Capture the cell that displays the provided text and extract its [x, y] central coordinate. 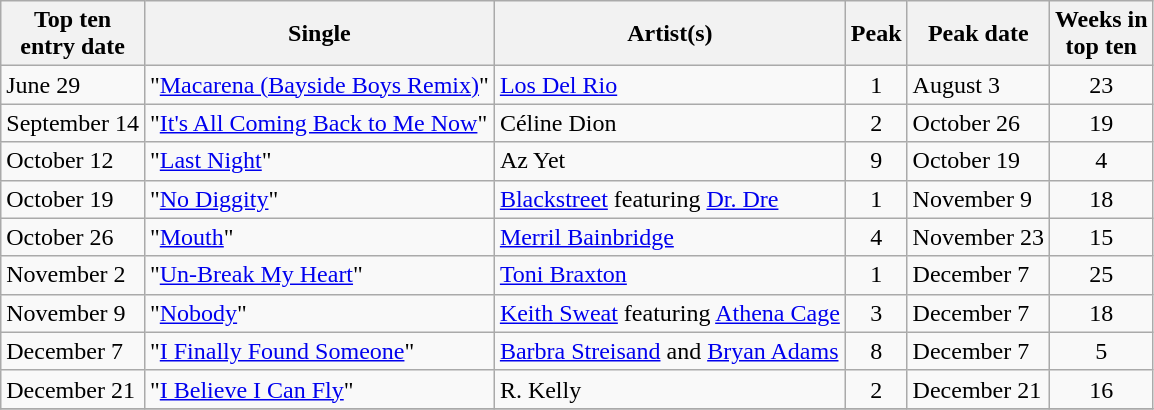
September 14 [73, 123]
November 23 [978, 237]
"It's All Coming Back to Me Now" [319, 123]
Single [319, 34]
Toni Braxton [670, 275]
R. Kelly [670, 389]
June 29 [73, 85]
Peak [876, 34]
"I Finally Found Someone" [319, 351]
16 [1101, 389]
25 [1101, 275]
9 [876, 161]
"Last Night" [319, 161]
August 3 [978, 85]
"Mouth" [319, 237]
"Un-Break My Heart" [319, 275]
3 [876, 313]
Los Del Rio [670, 85]
Weeks intop ten [1101, 34]
Blackstreet featuring Dr. Dre [670, 199]
Keith Sweat featuring Athena Cage [670, 313]
Barbra Streisand and Bryan Adams [670, 351]
Artist(s) [670, 34]
Az Yet [670, 161]
Merril Bainbridge [670, 237]
Céline Dion [670, 123]
Top tenentry date [73, 34]
23 [1101, 85]
November 2 [73, 275]
15 [1101, 237]
"No Diggity" [319, 199]
Peak date [978, 34]
October 12 [73, 161]
8 [876, 351]
19 [1101, 123]
"Nobody" [319, 313]
"Macarena (Bayside Boys Remix)" [319, 85]
5 [1101, 351]
"I Believe I Can Fly" [319, 389]
